Locate the cell with the specified text and output its [X, Y] center coordinate. 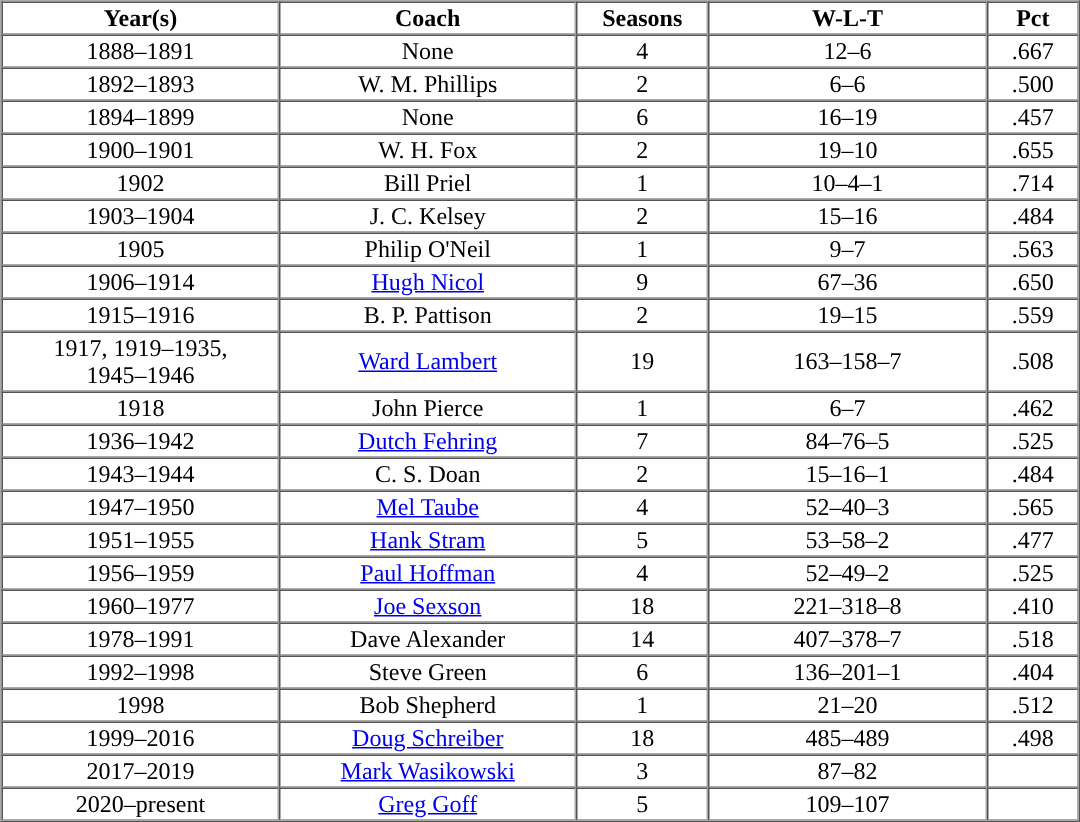
3 [642, 770]
.667 [1034, 50]
6–6 [848, 84]
Year(s) [141, 18]
1903–1904 [141, 216]
1918 [141, 408]
.410 [1034, 606]
19 [642, 362]
53–58–2 [848, 540]
1906–1914 [141, 282]
Paul Hoffman [428, 572]
Philip O'Neil [428, 248]
Dutch Fehring [428, 440]
J. C. Kelsey [428, 216]
Mel Taube [428, 506]
52–49–2 [848, 572]
1951–1955 [141, 540]
485–489 [848, 738]
.498 [1034, 738]
1894–1899 [141, 116]
1956–1959 [141, 572]
21–20 [848, 704]
Mark Wasikowski [428, 770]
.714 [1034, 182]
2017–2019 [141, 770]
Hank Stram [428, 540]
67–36 [848, 282]
84–76–5 [848, 440]
C. S. Doan [428, 474]
W-L-T [848, 18]
.512 [1034, 704]
.559 [1034, 314]
W. M. Phillips [428, 84]
Greg Goff [428, 804]
Bill Priel [428, 182]
109–107 [848, 804]
2020–present [141, 804]
9 [642, 282]
Doug Schreiber [428, 738]
Coach [428, 18]
1915–1916 [141, 314]
.518 [1034, 638]
87–82 [848, 770]
.650 [1034, 282]
14 [642, 638]
Joe Sexson [428, 606]
1888–1891 [141, 50]
1992–1998 [141, 672]
221–318–8 [848, 606]
Dave Alexander [428, 638]
.655 [1034, 150]
Bob Shepherd [428, 704]
W. H. Fox [428, 150]
B. P. Pattison [428, 314]
.500 [1034, 84]
16–19 [848, 116]
Ward Lambert [428, 362]
.477 [1034, 540]
.457 [1034, 116]
15–16–1 [848, 474]
1902 [141, 182]
1978–1991 [141, 638]
19–15 [848, 314]
52–40–3 [848, 506]
1947–1950 [141, 506]
136–201–1 [848, 672]
1943–1944 [141, 474]
15–16 [848, 216]
1936–1942 [141, 440]
1999–2016 [141, 738]
19–10 [848, 150]
1960–1977 [141, 606]
.565 [1034, 506]
6–7 [848, 408]
10–4–1 [848, 182]
1905 [141, 248]
Steve Green [428, 672]
John Pierce [428, 408]
.508 [1034, 362]
.404 [1034, 672]
.563 [1034, 248]
Seasons [642, 18]
Hugh Nicol [428, 282]
1917, 1919–1935, 1945–1946 [141, 362]
9–7 [848, 248]
1892–1893 [141, 84]
.462 [1034, 408]
12–6 [848, 50]
Pct [1034, 18]
1998 [141, 704]
163–158–7 [848, 362]
7 [642, 440]
1900–1901 [141, 150]
407–378–7 [848, 638]
